From the cell containing the given text, extract its center point as (x, y) coordinate. 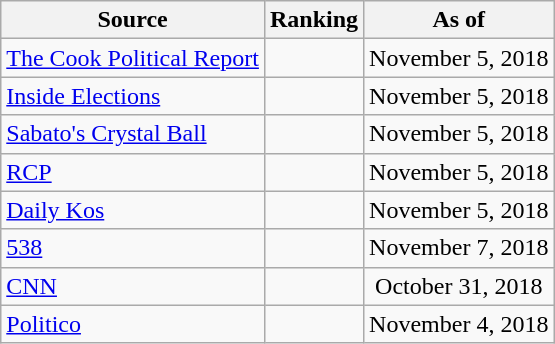
Inside Elections (133, 96)
November 4, 2018 (459, 324)
Daily Kos (133, 210)
Source (133, 20)
538 (133, 248)
October 31, 2018 (459, 286)
RCP (133, 172)
Sabato's Crystal Ball (133, 134)
Ranking (314, 20)
CNN (133, 286)
The Cook Political Report (133, 58)
November 7, 2018 (459, 248)
As of (459, 20)
Politico (133, 324)
